Detect which cell encompasses the target text, then output its [X, Y] center coordinate. 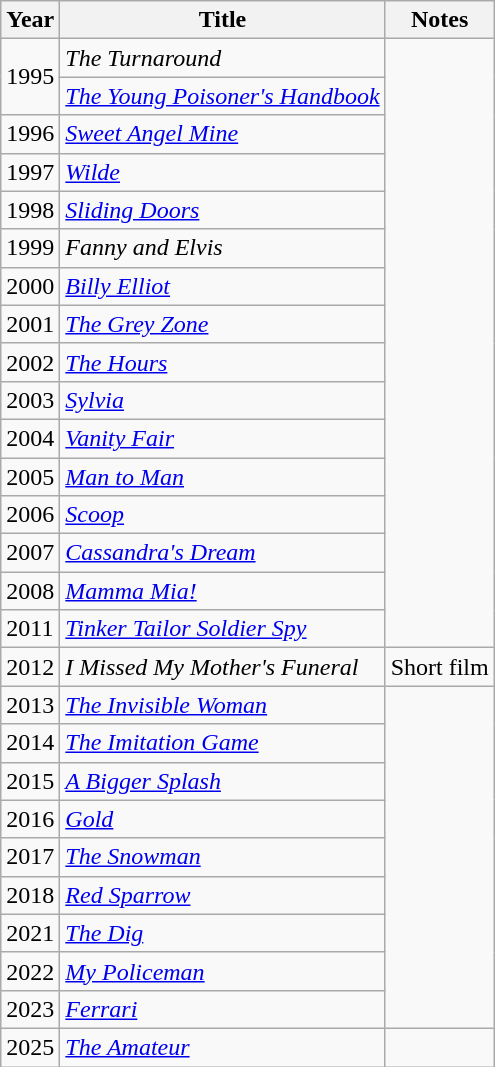
2014 [30, 743]
The Hours [222, 362]
The Imitation Game [222, 743]
Mamma Mia! [222, 591]
1996 [30, 134]
1995 [30, 77]
A Bigger Splash [222, 781]
1997 [30, 172]
2007 [30, 553]
Sweet Angel Mine [222, 134]
Vanity Fair [222, 438]
2017 [30, 857]
Notes [440, 20]
Year [30, 20]
2025 [30, 1047]
2011 [30, 629]
Scoop [222, 515]
Ferrari [222, 1009]
Gold [222, 819]
2015 [30, 781]
2008 [30, 591]
Wilde [222, 172]
The Dig [222, 933]
The Snowman [222, 857]
2021 [30, 933]
The Young Poisoner's Handbook [222, 96]
The Amateur [222, 1047]
Tinker Tailor Soldier Spy [222, 629]
2012 [30, 667]
2003 [30, 400]
1999 [30, 248]
2018 [30, 895]
Sliding Doors [222, 210]
Cassandra's Dream [222, 553]
2022 [30, 971]
2005 [30, 477]
2002 [30, 362]
The Invisible Woman [222, 705]
Sylvia [222, 400]
I Missed My Mother's Funeral [222, 667]
The Grey Zone [222, 324]
The Turnaround [222, 58]
Man to Man [222, 477]
Red Sparrow [222, 895]
2001 [30, 324]
Title [222, 20]
Short film [440, 667]
1998 [30, 210]
2016 [30, 819]
2023 [30, 1009]
2000 [30, 286]
Billy Elliot [222, 286]
Fanny and Elvis [222, 248]
My Policeman [222, 971]
2004 [30, 438]
2006 [30, 515]
2013 [30, 705]
